For the text-containing cell, return its midpoint in (X, Y) coordinate format. 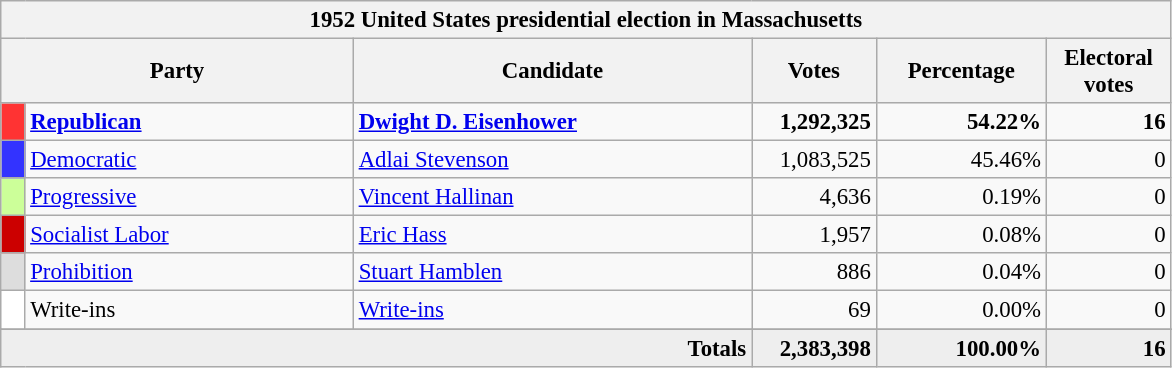
0.08% (961, 235)
Adlai Stevenson (552, 160)
100.00% (961, 348)
0.19% (961, 197)
Party (178, 72)
45.46% (961, 160)
1952 United States presidential election in Massachusetts (586, 20)
Eric Hass (552, 235)
Dwight D. Eisenhower (552, 122)
Percentage (961, 72)
1,957 (814, 235)
Progressive (189, 197)
2,383,398 (814, 348)
886 (814, 273)
Electoral votes (1108, 72)
Democratic (189, 160)
0.00% (961, 310)
0.04% (961, 273)
4,636 (814, 197)
Totals (376, 348)
Votes (814, 72)
Prohibition (189, 273)
Candidate (552, 72)
69 (814, 310)
1,292,325 (814, 122)
Republican (189, 122)
Socialist Labor (189, 235)
54.22% (961, 122)
Stuart Hamblen (552, 273)
1,083,525 (814, 160)
Vincent Hallinan (552, 197)
